Scan for the cell matching the given text and deliver its [X, Y] coordinate at center. 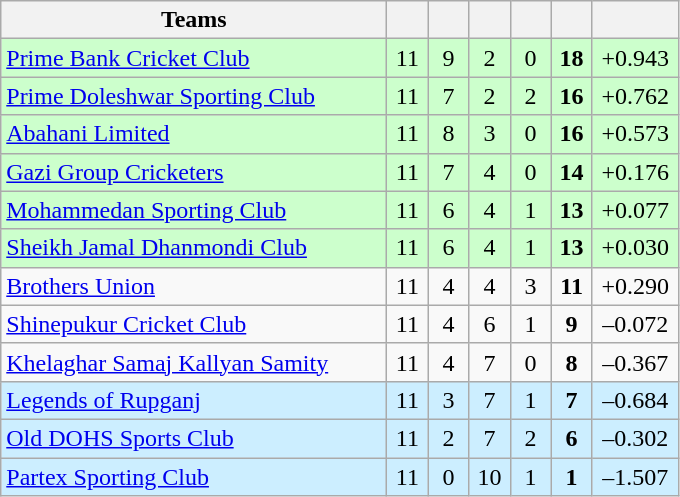
10 [490, 477]
+0.762 [635, 96]
Gazi Group Cricketers [194, 172]
Brothers Union [194, 286]
–0.302 [635, 438]
–1.507 [635, 477]
+0.943 [635, 58]
18 [572, 58]
+0.077 [635, 210]
Teams [194, 20]
Abahani Limited [194, 134]
–0.367 [635, 362]
+0.030 [635, 248]
+0.573 [635, 134]
Prime Bank Cricket Club [194, 58]
Old DOHS Sports Club [194, 438]
+0.290 [635, 286]
Mohammedan Sporting Club [194, 210]
Prime Doleshwar Sporting Club [194, 96]
Sheikh Jamal Dhanmondi Club [194, 248]
14 [572, 172]
–0.684 [635, 400]
+0.176 [635, 172]
Shinepukur Cricket Club [194, 324]
–0.072 [635, 324]
Partex Sporting Club [194, 477]
Khelaghar Samaj Kallyan Samity [194, 362]
Legends of Rupganj [194, 400]
